Determine the (x, y) coordinate at the center of the cell enclosing the given text.  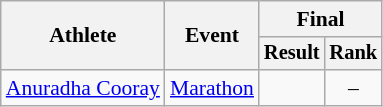
Event (212, 36)
Rank (354, 54)
Anuradha Cooray (83, 88)
– (354, 88)
Marathon (212, 88)
Athlete (83, 36)
Result (292, 54)
Final (320, 19)
